Capture the cell that displays the provided text and extract its (x, y) central coordinate. 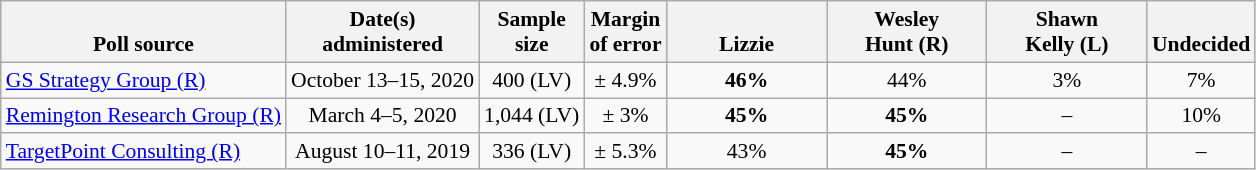
3% (1067, 80)
Undecided (1201, 32)
± 3% (625, 116)
Date(s)administered (382, 32)
GS Strategy Group (R) (144, 80)
Samplesize (532, 32)
Remington Research Group (R) (144, 116)
ShawnKelly (L) (1067, 32)
Marginof error (625, 32)
± 5.3% (625, 152)
1,044 (LV) (532, 116)
TargetPoint Consulting (R) (144, 152)
Lizzie (747, 32)
October 13–15, 2020 (382, 80)
August 10–11, 2019 (382, 152)
400 (LV) (532, 80)
WesleyHunt (R) (907, 32)
10% (1201, 116)
336 (LV) (532, 152)
7% (1201, 80)
March 4–5, 2020 (382, 116)
43% (747, 152)
46% (747, 80)
± 4.9% (625, 80)
44% (907, 80)
Poll source (144, 32)
